Return the [X, Y] coordinate for the center point of the cell that contains the specified text.  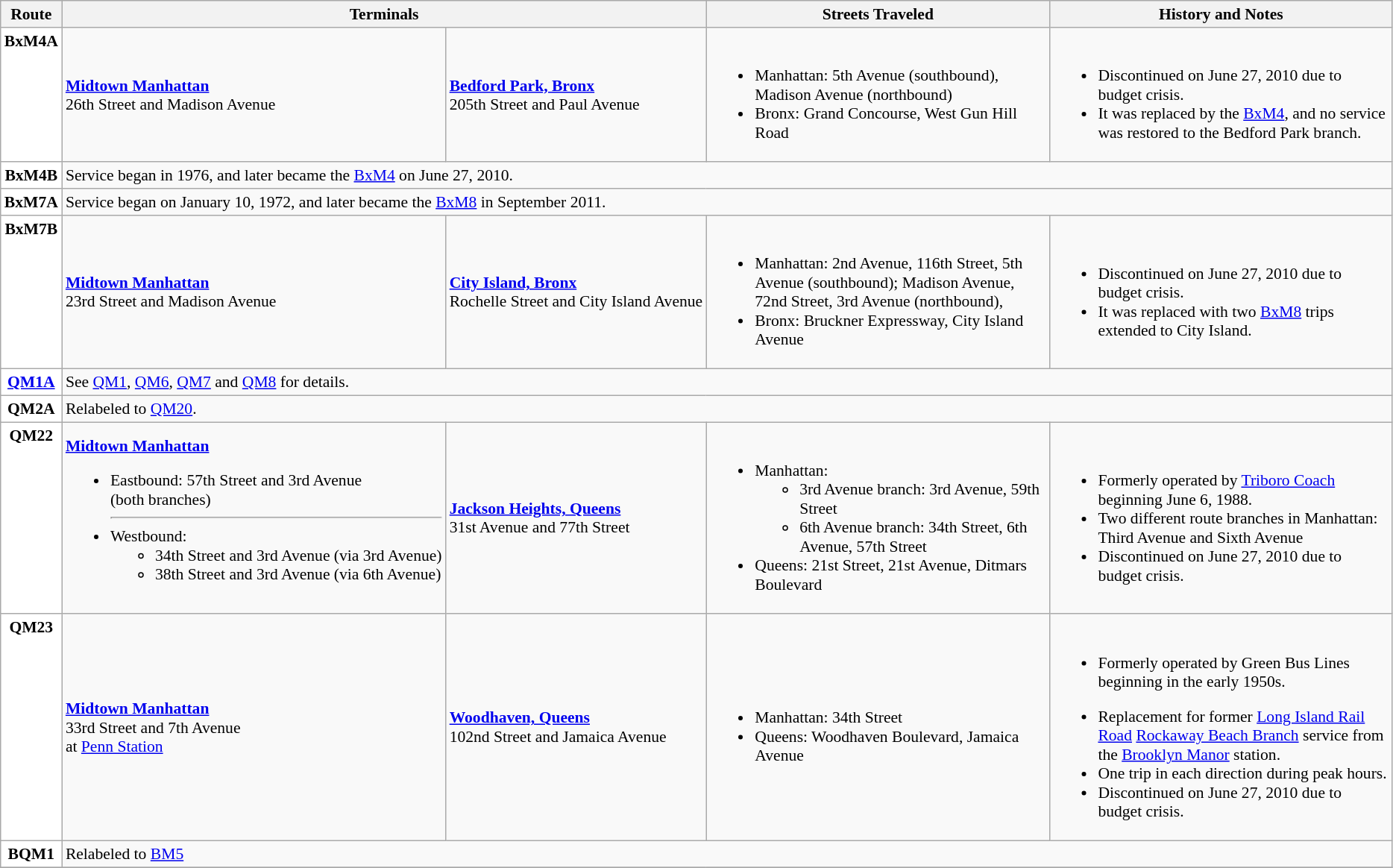
Streets Traveled [878, 14]
BxM4B [31, 176]
BxM4A [31, 95]
Manhattan: 34th StreetQueens: Woodhaven Boulevard, Jamaica Avenue [878, 728]
BxM7A [31, 202]
Manhattan: 5th Avenue (southbound), Madison Avenue (northbound)Bronx: Grand Concourse, West Gun Hill Road [878, 95]
City Island, Bronx Rochelle Street and City Island Avenue [576, 292]
History and Notes [1221, 14]
Route [31, 14]
Relabeled to BM5 [728, 855]
See QM1, QM6, QM7 and QM8 for details. [728, 383]
Midtown Manhattan 33rd Street and 7th Avenue at Penn Station [254, 728]
BQM1 [31, 855]
Discontinued on June 27, 2010 due to budget crisis.It was replaced with two BxM8 trips extended to City Island. [1221, 292]
BxM7B [31, 292]
Discontinued on June 27, 2010 due to budget crisis.It was replaced by the BxM4, and no service was restored to the Bedford Park branch. [1221, 95]
QM23 [31, 728]
QM1A [31, 383]
Woodhaven, Queens102nd Street and Jamaica Avenue [576, 728]
Terminals [384, 14]
Midtown Manhattan 26th Street and Madison Avenue [254, 95]
Relabeled to QM20. [728, 409]
Bedford Park, Bronx 205th Street and Paul Avenue [576, 95]
Jackson Heights, Queens31st Avenue and 77th Street [576, 518]
Service began in 1976, and later became the BxM4 on June 27, 2010. [728, 176]
QM2A [31, 409]
Midtown Manhattan 23rd Street and Madison Avenue [254, 292]
QM22 [31, 518]
Service began on January 10, 1972, and later became the BxM8 in September 2011. [728, 202]
